Locate the cell with the specified text and output its [X, Y] center coordinate. 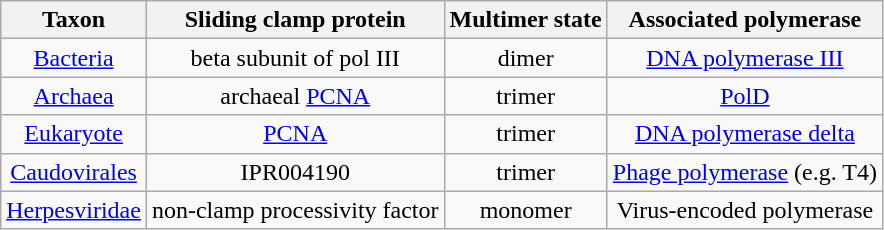
PolD [744, 96]
Sliding clamp protein [295, 20]
Archaea [74, 96]
beta subunit of pol III [295, 58]
Multimer state [526, 20]
dimer [526, 58]
IPR004190 [295, 172]
Bacteria [74, 58]
archaeal PCNA [295, 96]
Herpesviridae [74, 210]
DNA polymerase delta [744, 134]
non-clamp processivity factor [295, 210]
DNA polymerase III [744, 58]
PCNA [295, 134]
Phage polymerase (e.g. T4) [744, 172]
monomer [526, 210]
Eukaryote [74, 134]
Caudovirales [74, 172]
Virus-encoded polymerase [744, 210]
Associated polymerase [744, 20]
Taxon [74, 20]
